Scan for the cell matching the given text and deliver its (X, Y) coordinate at center. 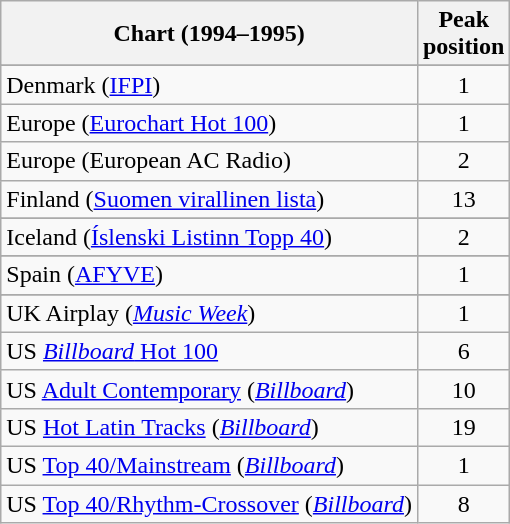
13 (463, 199)
US Top 40/Rhythm-Crossover (Billboard) (210, 503)
Spain (AFYVE) (210, 275)
Europe (European AC Radio) (210, 161)
Iceland (Íslenski Listinn Topp 40) (210, 237)
US Top 40/Mainstream (Billboard) (210, 465)
US Adult Contemporary (Billboard) (210, 389)
10 (463, 389)
US Billboard Hot 100 (210, 351)
Peakposition (463, 34)
Europe (Eurochart Hot 100) (210, 123)
Denmark (IFPI) (210, 85)
UK Airplay (Music Week) (210, 313)
US Hot Latin Tracks (Billboard) (210, 427)
Chart (1994–1995) (210, 34)
6 (463, 351)
Finland (Suomen virallinen lista) (210, 199)
19 (463, 427)
8 (463, 503)
